Provide the (x, y) coordinate of the cell's center where the given text is located.  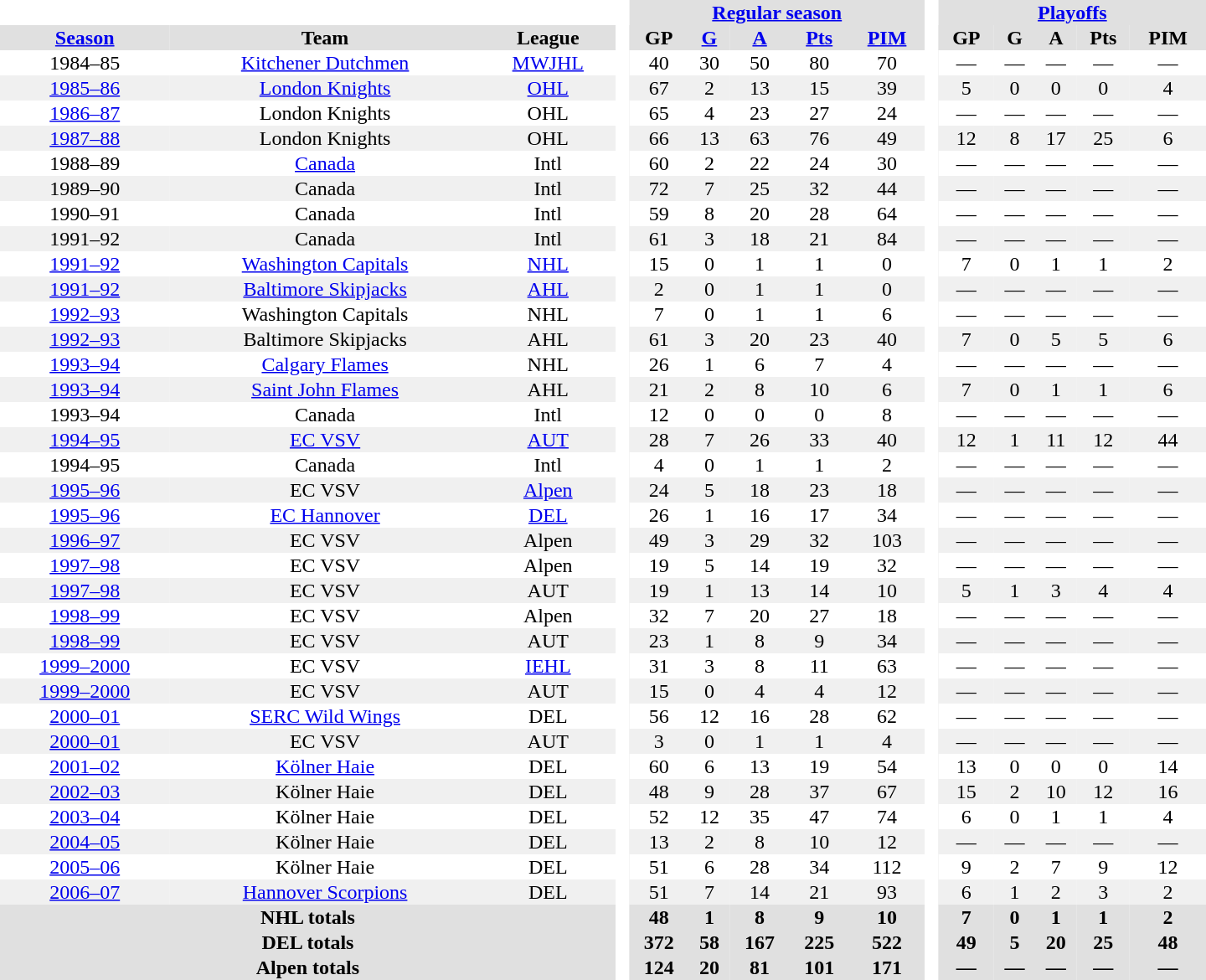
MWJHL (548, 63)
League (548, 38)
2001–02 (85, 766)
DEL totals (308, 942)
52 (658, 817)
50 (760, 63)
80 (819, 63)
SERC Wild Wings (325, 716)
1987–88 (85, 138)
31 (658, 666)
124 (658, 967)
2002–03 (85, 792)
65 (658, 113)
74 (888, 817)
59 (658, 214)
103 (888, 540)
93 (888, 892)
22 (760, 163)
35 (760, 817)
1986–87 (85, 113)
Hannover Scorpions (325, 892)
2003–04 (85, 817)
37 (819, 792)
Calgary Flames (325, 364)
1985–86 (85, 88)
372 (658, 942)
1996–97 (85, 540)
Season (85, 38)
Playoffs (1072, 13)
62 (888, 716)
58 (709, 942)
39 (888, 88)
112 (888, 867)
29 (760, 540)
1990–91 (85, 214)
1988–89 (85, 163)
76 (819, 138)
Alpen totals (308, 967)
84 (888, 239)
NHL totals (308, 917)
522 (888, 942)
54 (888, 766)
1984–85 (85, 63)
2005–06 (85, 867)
64 (888, 214)
56 (658, 716)
Team (325, 38)
171 (888, 967)
2004–05 (85, 842)
Regular season (777, 13)
70 (888, 63)
47 (819, 817)
33 (819, 440)
2006–07 (85, 892)
225 (819, 942)
EC Hannover (325, 515)
167 (760, 942)
66 (658, 138)
1989–90 (85, 188)
72 (658, 188)
101 (819, 967)
Kitchener Dutchmen (325, 63)
81 (760, 967)
Saint John Flames (325, 389)
IEHL (548, 666)
